Pinpoint the cell where the given text exists, returning its (x, y) midpoint coordinate. 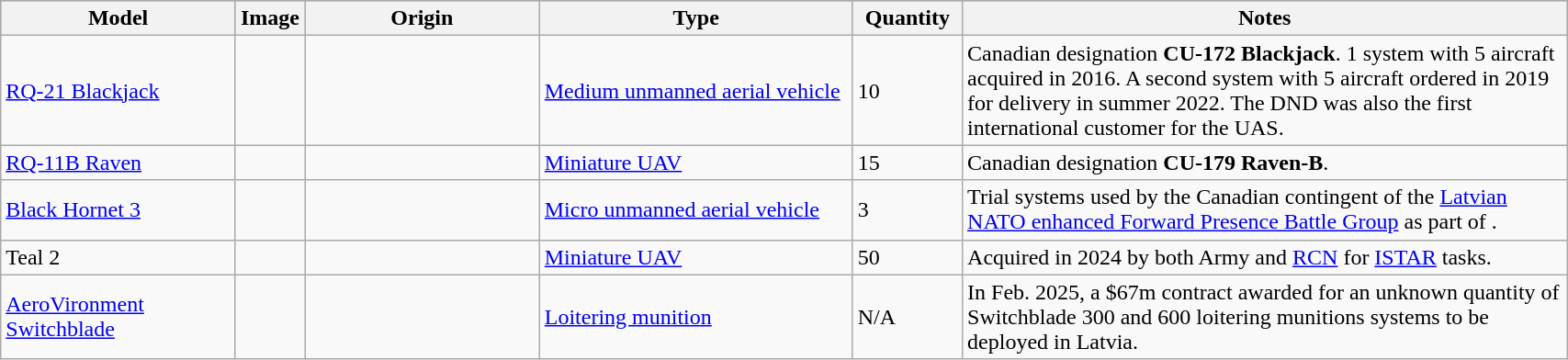
Origin (423, 18)
Acquired in 2024 by both Army and RCN for ISTAR tasks. (1265, 257)
In Feb. 2025, a $67m contract awarded for an unknown quantity of Switchblade 300 and 600 loitering munitions systems to be deployed in Latvia. (1265, 317)
Canadian designation CU-179 Raven-B. (1265, 163)
10 (908, 90)
3 (908, 209)
Notes (1265, 18)
Trial systems used by the Canadian contingent of the Latvian NATO enhanced Forward Presence Battle Group as part of . (1265, 209)
RQ-21 Blackjack (118, 90)
Black Hornet 3 (118, 209)
Medium unmanned aerial vehicle (696, 90)
Image (270, 18)
Micro unmanned aerial vehicle (696, 209)
N/A (908, 317)
15 (908, 163)
AeroVironment Switchblade (118, 317)
Teal 2 (118, 257)
50 (908, 257)
Loitering munition (696, 317)
Type (696, 18)
RQ-11B Raven (118, 163)
Quantity (908, 18)
Model (118, 18)
